Extract the (x, y) coordinate from the center of the cell holding the provided text.  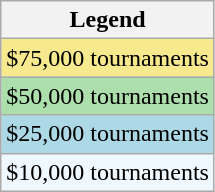
$25,000 tournaments (108, 134)
Legend (108, 20)
$75,000 tournaments (108, 58)
$50,000 tournaments (108, 96)
$10,000 tournaments (108, 172)
